Detect which cell encompasses the target text, then output its [X, Y] center coordinate. 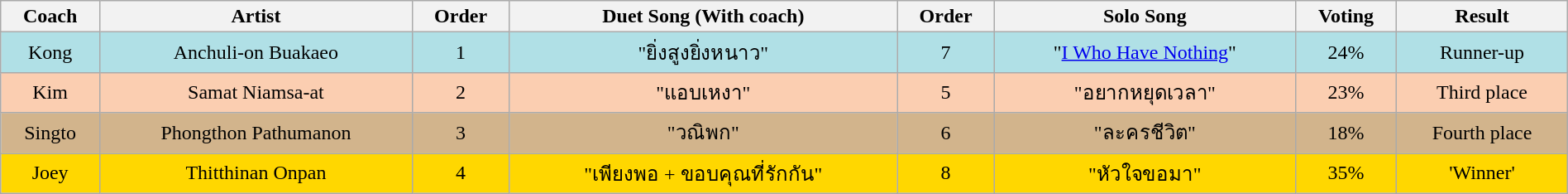
"แอบเหงา" [703, 93]
Kim [50, 93]
2 [461, 93]
7 [946, 53]
Anchuli-on Buakaeo [256, 53]
35% [1346, 172]
5 [946, 93]
Thitthinan Onpan [256, 172]
1 [461, 53]
Duet Song (With coach) [703, 17]
24% [1346, 53]
"เพียงพอ + ขอบคุณที่รักกัน" [703, 172]
Runner-up [1482, 53]
"หัวใจขอมา" [1145, 172]
"ละครชีวิต" [1145, 133]
4 [461, 172]
Singto [50, 133]
Coach [50, 17]
"อยากหยุดเวลา" [1145, 93]
Phongthon Pathumanon [256, 133]
"I Who Have Nothing" [1145, 53]
"วณิพก" [703, 133]
Samat Niamsa-at [256, 93]
Joey [50, 172]
"ยิ่งสูงยิ่งหนาว" [703, 53]
Result [1482, 17]
Kong [50, 53]
8 [946, 172]
'Winner' [1482, 172]
Solo Song [1145, 17]
18% [1346, 133]
Voting [1346, 17]
Third place [1482, 93]
3 [461, 133]
23% [1346, 93]
6 [946, 133]
Artist [256, 17]
Fourth place [1482, 133]
